Determine the (x, y) coordinate at the center of the cell enclosing the given text.  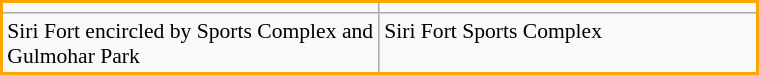
Siri Fort Sports Complex (568, 44)
Siri Fort encircled by Sports Complex and Gulmohar Park (191, 44)
